Pinpoint the cell where the given text exists, returning its (X, Y) midpoint coordinate. 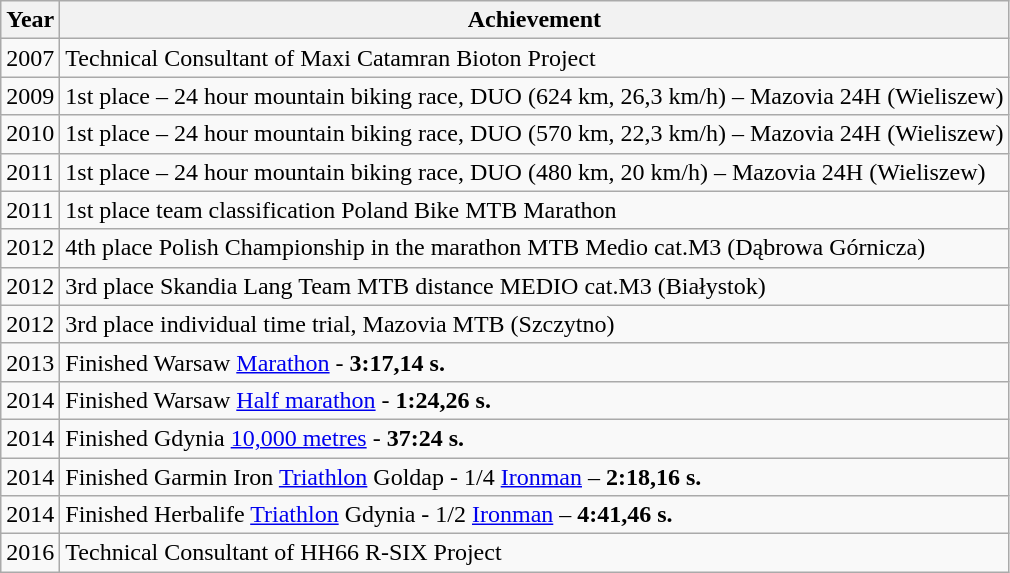
2010 (30, 134)
1st place – 24 hour mountain biking race, DUO (570 km, 22,3 km/h) – Mazovia 24H (Wieliszew) (534, 134)
2007 (30, 58)
Year (30, 20)
Achievement (534, 20)
2013 (30, 362)
Finished Gdynia 10,000 metres - 37:24 s. (534, 438)
Finished Herbalife Triathlon Gdynia - 1/2 Ironman – 4:41,46 s. (534, 515)
1st place team classification Poland Bike MTB Marathon (534, 210)
Finished Warsaw Marathon - 3:17,14 s. (534, 362)
Technical Consultant of Maxi Catamran Bioton Project (534, 58)
Finished Warsaw Half marathon - 1:24,26 s. (534, 400)
3rd place individual time trial, Mazovia MTB (Szczytno) (534, 324)
2009 (30, 96)
Finished Garmin Iron Triathlon Goldap - 1/4 Ironman – 2:18,16 s. (534, 477)
1st place – 24 hour mountain biking race, DUO (624 km, 26,3 km/h) – Mazovia 24H (Wieliszew) (534, 96)
4th place Polish Championship in the marathon MTB Medio cat.M3 (Dąbrowa Górnicza) (534, 248)
1st place – 24 hour mountain biking race, DUO (480 km, 20 km/h) – Mazovia 24H (Wieliszew) (534, 172)
3rd place Skandia Lang Team MTB distance MEDIO cat.M3 (Białystok) (534, 286)
2016 (30, 553)
Technical Consultant of HH66 R-SIX Project (534, 553)
